Determine the (X, Y) coordinate at the center of the cell enclosing the given text.  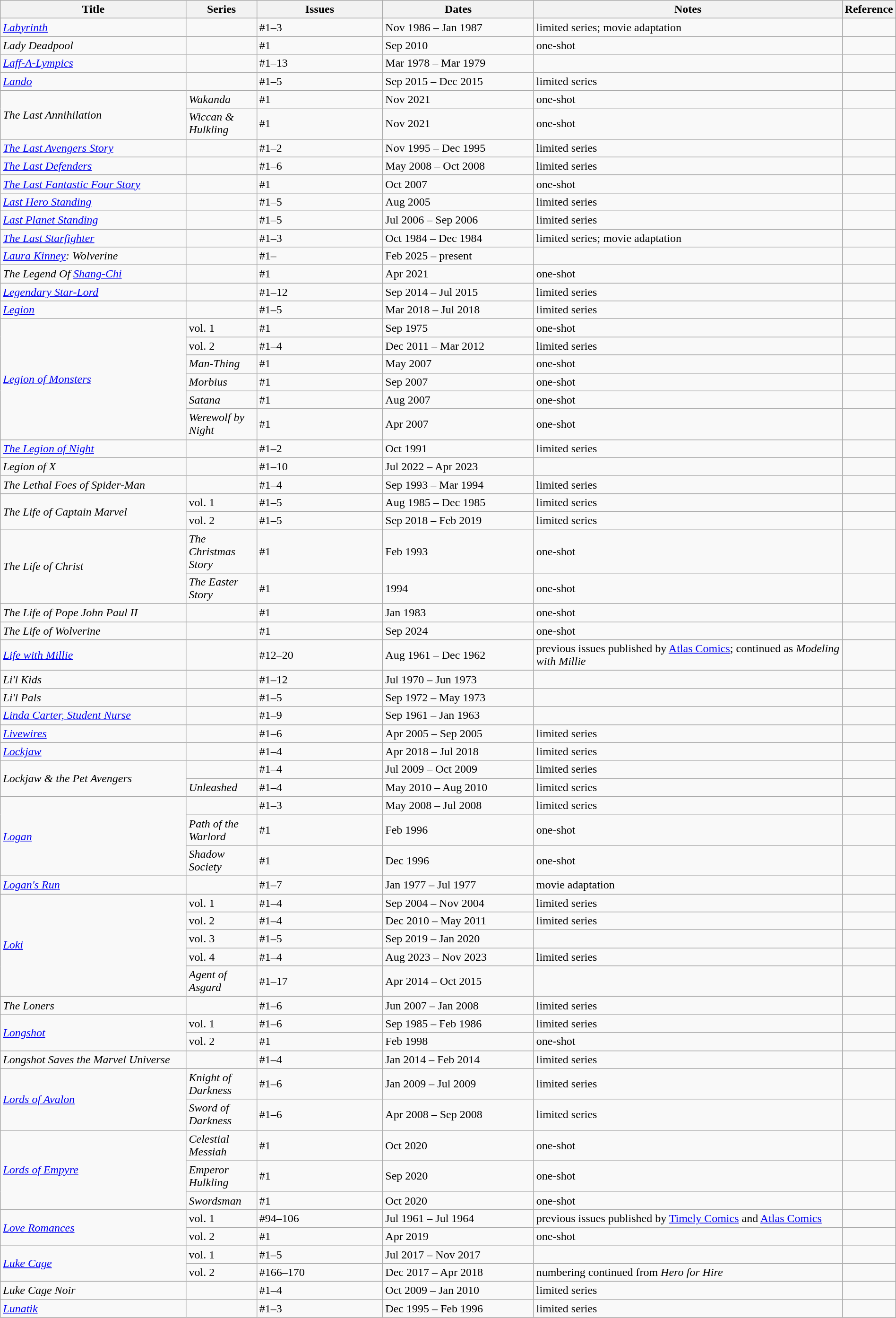
Sep 2007 (458, 382)
Apr 2005 – Sep 2005 (458, 733)
Love Romances (94, 1227)
Legion (94, 310)
The Legion of Night (94, 448)
Sep 1993 – Mar 1994 (458, 484)
The Last Fantastic Four Story (94, 184)
Logan's Run (94, 885)
Sep 2019 – Jan 2020 (458, 939)
Dec 2011 – Mar 2012 (458, 346)
Apr 2008 – Sep 2008 (458, 1114)
Oct 1991 (458, 448)
The Life of Christ (94, 566)
Sep 1975 (458, 328)
Luke Cage (94, 1264)
Feb 2025 – present (458, 256)
1994 (458, 589)
Jul 2022 – Apr 2023 (458, 466)
Jul 1970 – Jun 1973 (458, 680)
Sep 2015 – Dec 2015 (458, 81)
Sep 2024 (458, 631)
Lady Deadpool (94, 45)
Unleashed (221, 787)
Sep 1985 – Feb 1986 (458, 1024)
Series (221, 9)
Feb 1996 (458, 830)
Dates (458, 9)
Swordsman (221, 1200)
#166–170 (319, 1273)
Oct 1984 – Dec 1984 (458, 238)
Lords of Avalon (94, 1099)
Aug 2005 (458, 202)
#94–106 (319, 1218)
Jan 1977 – Jul 1977 (458, 885)
Longshot (94, 1033)
#12–20 (319, 655)
Legendary Star-Lord (94, 292)
Li'l Pals (94, 698)
previous issues published by Timely Comics and Atlas Comics (688, 1218)
The Life of Pope John Paul II (94, 613)
Apr 2014 – Oct 2015 (458, 981)
Apr 2021 (458, 274)
Jul 2009 – Oct 2009 (458, 769)
May 2007 (458, 364)
Werewolf by Night (221, 424)
Sep 2020 (458, 1176)
Wiccan & Hulkling (221, 124)
Mar 2018 – Jul 2018 (458, 310)
vol. 3 (221, 939)
The Christmas Story (221, 551)
Dec 2017 – Apr 2018 (458, 1273)
#1–13 (319, 63)
Nov 1995 – Dec 1995 (458, 148)
The Last Defenders (94, 166)
#1–17 (319, 981)
#1–7 (319, 885)
Laff-A-Lympics (94, 63)
Path of the Warlord (221, 830)
#1– (319, 256)
May 2008 – Jul 2008 (458, 805)
numbering continued from Hero for Hire (688, 1273)
Jul 2006 – Sep 2006 (458, 220)
Reference (869, 9)
Issues (319, 9)
Aug 2023 – Nov 2023 (458, 957)
Oct 2007 (458, 184)
Satana (221, 400)
Sep 2010 (458, 45)
Lockjaw & the Pet Avengers (94, 778)
May 2010 – Aug 2010 (458, 787)
Dec 2010 – May 2011 (458, 921)
The Last Avengers Story (94, 148)
previous issues published by Atlas Comics; continued as Modeling with Millie (688, 655)
May 2008 – Oct 2008 (458, 166)
Jan 1983 (458, 613)
Morbius (221, 382)
Sep 2014 – Jul 2015 (458, 292)
Oct 2009 – Jan 2010 (458, 1291)
Dec 1996 (458, 860)
Luke Cage Noir (94, 1291)
Loki (94, 945)
vol. 4 (221, 957)
Notes (688, 9)
Lunatik (94, 1309)
Apr 2019 (458, 1236)
The Life of Wolverine (94, 631)
Apr 2007 (458, 424)
Last Planet Standing (94, 220)
Lords of Empyre (94, 1170)
#1–9 (319, 715)
Nov 1986 – Jan 1987 (458, 27)
Shadow Society (221, 860)
Dec 1995 – Feb 1996 (458, 1309)
The Easter Story (221, 589)
Jul 1961 – Jul 1964 (458, 1218)
Lockjaw (94, 751)
Title (94, 9)
The Life of Captain Marvel (94, 511)
Logan (94, 836)
movie adaptation (688, 885)
Sword of Darkness (221, 1114)
Apr 2018 – Jul 2018 (458, 751)
Sep 1972 – May 1973 (458, 698)
Legion of X (94, 466)
Man-Thing (221, 364)
Linda Carter, Student Nurse (94, 715)
Sep 1961 – Jan 1963 (458, 715)
Jun 2007 – Jan 2008 (458, 1006)
Aug 2007 (458, 400)
Feb 1993 (458, 551)
Livewires (94, 733)
Longshot Saves the Marvel Universe (94, 1060)
Li'l Kids (94, 680)
Knight of Darkness (221, 1084)
Last Hero Standing (94, 202)
Feb 1998 (458, 1042)
#1–10 (319, 466)
Celestial Messiah (221, 1146)
Wakanda (221, 99)
The Lethal Foes of Spider-Man (94, 484)
Laura Kinney: Wolverine (94, 256)
The Last Starfighter (94, 238)
Sep 2004 – Nov 2004 (458, 903)
Aug 1985 – Dec 1985 (458, 502)
Jan 2014 – Feb 2014 (458, 1060)
Labyrinth (94, 27)
Agent of Asgard (221, 981)
Sep 2018 – Feb 2019 (458, 520)
Life with Millie (94, 655)
The Last Annihilation (94, 114)
Jan 2009 – Jul 2009 (458, 1084)
Lando (94, 81)
Legion of Monsters (94, 379)
The Loners (94, 1006)
The Legend Of Shang-Chi (94, 274)
Emperor Hulkling (221, 1176)
Jul 2017 – Nov 2017 (458, 1255)
Mar 1978 – Mar 1979 (458, 63)
Aug 1961 – Dec 1962 (458, 655)
